Scan for the cell matching the given text and deliver its (X, Y) coordinate at center. 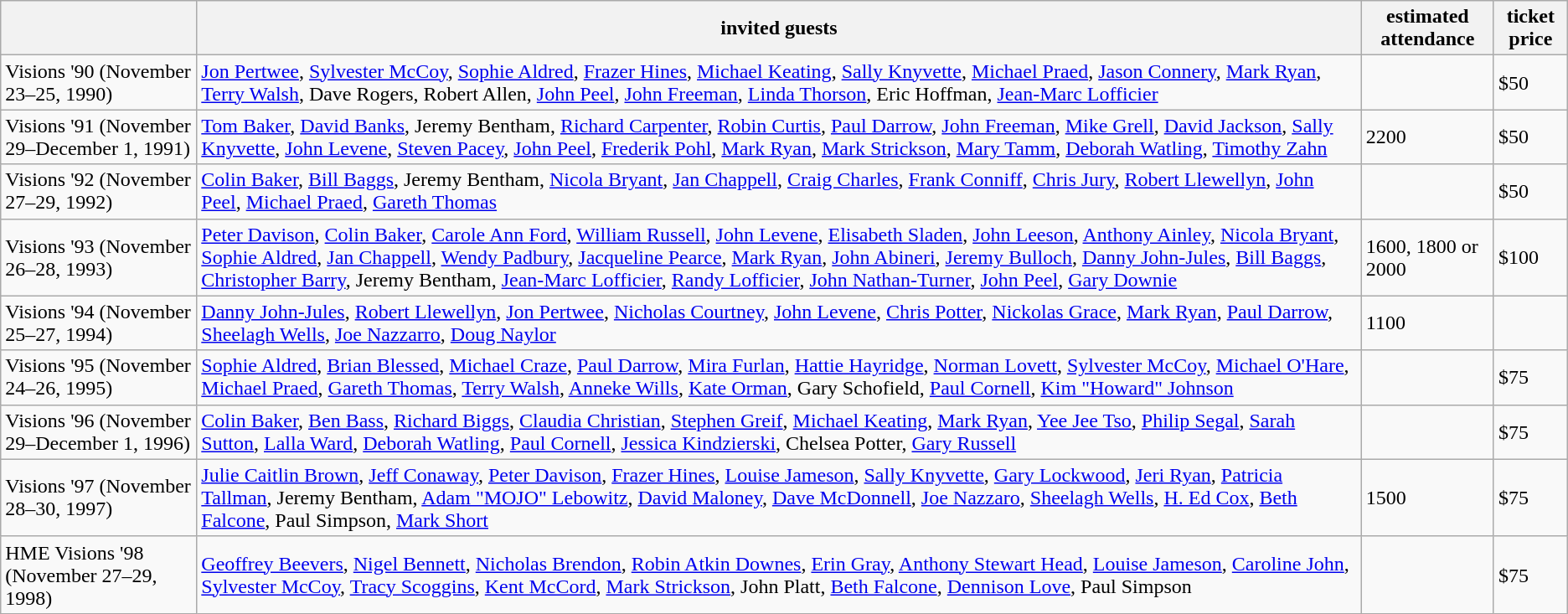
1500 (1427, 498)
estimated attendance (1427, 28)
Visions '93 (November 26–28, 1993) (99, 257)
HME Visions '98 (November 27–29, 1998) (99, 575)
Visions '90 (November 23–25, 1990) (99, 82)
Visions '95 (November 24–26, 1995) (99, 377)
invited guests (779, 28)
1100 (1427, 323)
$100 (1530, 257)
2200 (1427, 137)
Visions '97 (November 28–30, 1997) (99, 498)
Visions '94 (November 25–27, 1994) (99, 323)
1600, 1800 or 2000 (1427, 257)
Visions '91 (November 29–December 1, 1991) (99, 137)
ticket price (1530, 28)
Visions '96 (November 29–December 1, 1996) (99, 432)
Visions '92 (November 27–29, 1992) (99, 191)
